Output the (X, Y) coordinate of the center of the cell containing the given text.  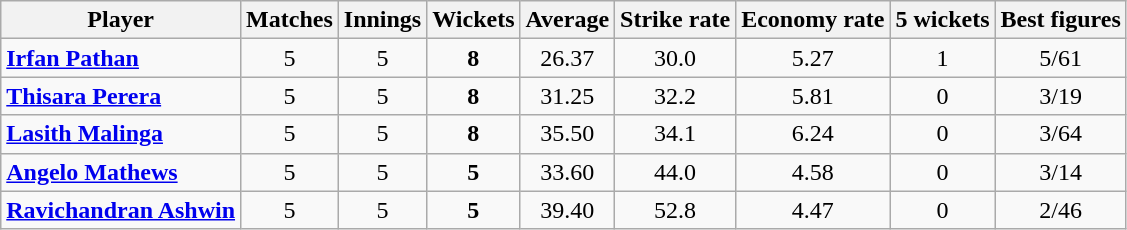
52.8 (676, 210)
31.25 (568, 96)
3/14 (1060, 172)
5.27 (813, 58)
44.0 (676, 172)
Ravichandran Ashwin (121, 210)
Player (121, 20)
5 wickets (942, 20)
30.0 (676, 58)
34.1 (676, 134)
Economy rate (813, 20)
Thisara Perera (121, 96)
Irfan Pathan (121, 58)
4.47 (813, 210)
32.2 (676, 96)
3/64 (1060, 134)
Wickets (474, 20)
Average (568, 20)
35.50 (568, 134)
5.81 (813, 96)
26.37 (568, 58)
1 (942, 58)
Strike rate (676, 20)
Matches (290, 20)
4.58 (813, 172)
3/19 (1060, 96)
5/61 (1060, 58)
Angelo Mathews (121, 172)
2/46 (1060, 210)
6.24 (813, 134)
39.40 (568, 210)
Lasith Malinga (121, 134)
Innings (382, 20)
Best figures (1060, 20)
33.60 (568, 172)
